Extract the (X, Y) coordinate from the center of the cell holding the provided text.  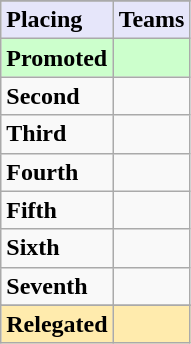
Third (57, 134)
Second (57, 96)
Fourth (57, 172)
Fifth (57, 210)
Sixth (57, 248)
Seventh (57, 286)
Promoted (57, 58)
Relegated (57, 324)
Placing (57, 20)
Teams (152, 20)
